Scan for the cell matching the given text and deliver its (x, y) coordinate at center. 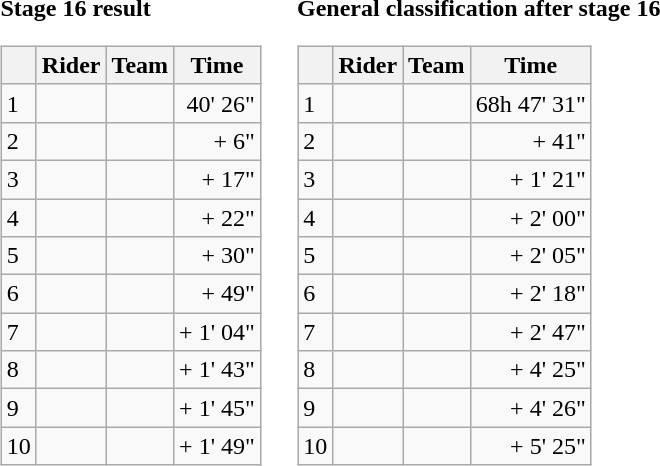
+ 1' 45" (218, 408)
68h 47' 31" (530, 103)
40' 26" (218, 103)
+ 5' 25" (530, 446)
+ 2' 18" (530, 294)
+ 1' 21" (530, 179)
+ 30" (218, 256)
+ 22" (218, 217)
+ 4' 25" (530, 370)
+ 1' 49" (218, 446)
+ 49" (218, 294)
+ 4' 26" (530, 408)
+ 2' 05" (530, 256)
+ 6" (218, 141)
+ 1' 04" (218, 332)
+ 2' 47" (530, 332)
+ 2' 00" (530, 217)
+ 41" (530, 141)
+ 17" (218, 179)
+ 1' 43" (218, 370)
